Detect which cell encompasses the target text, then output its (X, Y) center coordinate. 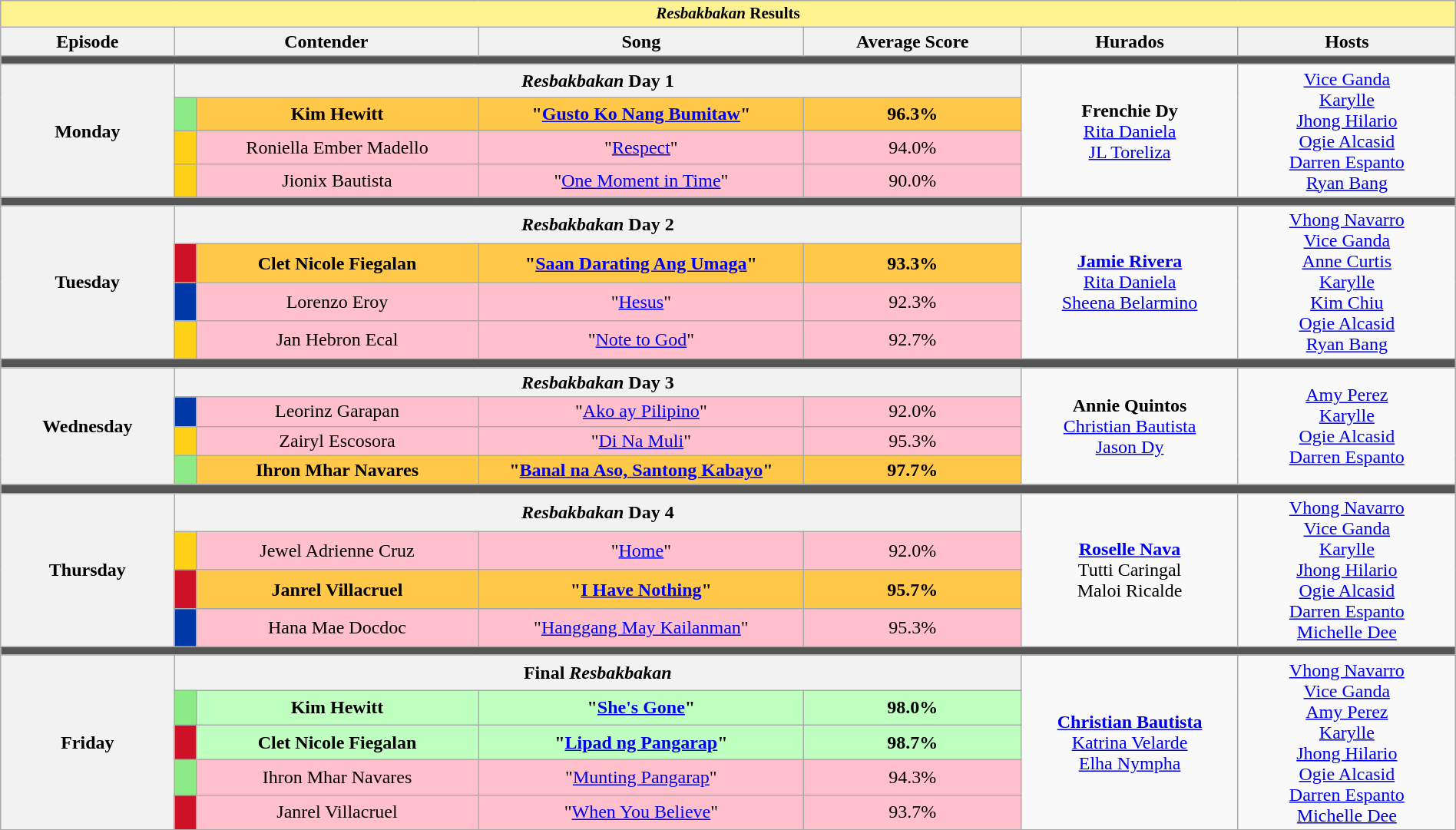
97.7% (912, 470)
Resbakbakan Results (728, 14)
"Hesus" (641, 302)
Wednesday (88, 426)
"Munting Pangarap" (641, 777)
Hosts (1347, 41)
"She's Gone" (641, 708)
95.7% (912, 589)
Jan Hebron Ecal (337, 340)
"I Have Nothing" (641, 589)
Roniella Ember Madello (337, 147)
94.3% (912, 777)
Roselle NavaTutti CaringalMaloi Ricalde (1130, 570)
92.7% (912, 340)
92.3% (912, 302)
"Lipad ng Pangarap" (641, 742)
"Ako ay Pilipino" (641, 412)
Resbakbakan Day 1 (597, 81)
90.0% (912, 181)
Lorenzo Eroy (337, 302)
Jamie RiveraRita DanielaSheena Belarmino (1130, 283)
98.0% (912, 708)
Resbakbakan Day 4 (597, 512)
"Banal na Aso, Santong Kabayo" (641, 470)
Final Resbakbakan (597, 673)
Vhong NavarroVice GandaAmy PerezKarylleJhong HilarioOgie AlcasidDarren EspantoMichelle Dee (1347, 742)
Jewel Adrienne Cruz (337, 551)
Friday (88, 742)
"Gusto Ko Nang Bumitaw" (641, 114)
Episode (88, 41)
"Saan Darating Ang Umaga" (641, 263)
"Respect" (641, 147)
94.0% (912, 147)
Vice GandaKarylleJhong HilarioOgie AlcasidDarren EspantoRyan Bang (1347, 131)
"Note to God" (641, 340)
93.3% (912, 263)
Contender (326, 41)
Tuesday (88, 283)
Annie QuintosChristian BautistaJason Dy (1130, 426)
96.3% (912, 114)
Vhong NavarroVice GandaAnne CurtisKarylleKim ChiuOgie AlcasidRyan Bang (1347, 283)
Christian BautistaKatrina VelardeElha Nympha (1130, 742)
"Hanggang May Kailanman" (641, 627)
Frenchie DyRita DanielaJL Toreliza (1130, 131)
98.7% (912, 742)
Resbakbakan Day 2 (597, 225)
Hurados (1130, 41)
Jionix Bautista (337, 181)
Amy PerezKarylleOgie AlcasidDarren Espanto (1347, 426)
"Di Na Muli" (641, 441)
"Home" (641, 551)
"One Moment in Time" (641, 181)
Resbakbakan Day 3 (597, 382)
Monday (88, 131)
Hana Mae Docdoc (337, 627)
93.7% (912, 812)
Thursday (88, 570)
Zairyl Escosora (337, 441)
Song (641, 41)
Vhong NavarroVice GandaKarylleJhong HilarioOgie AlcasidDarren EspantoMichelle Dee (1347, 570)
"When You Believe" (641, 812)
Leorinz Garapan (337, 412)
Average Score (912, 41)
